Capture the cell that displays the provided text and extract its [x, y] central coordinate. 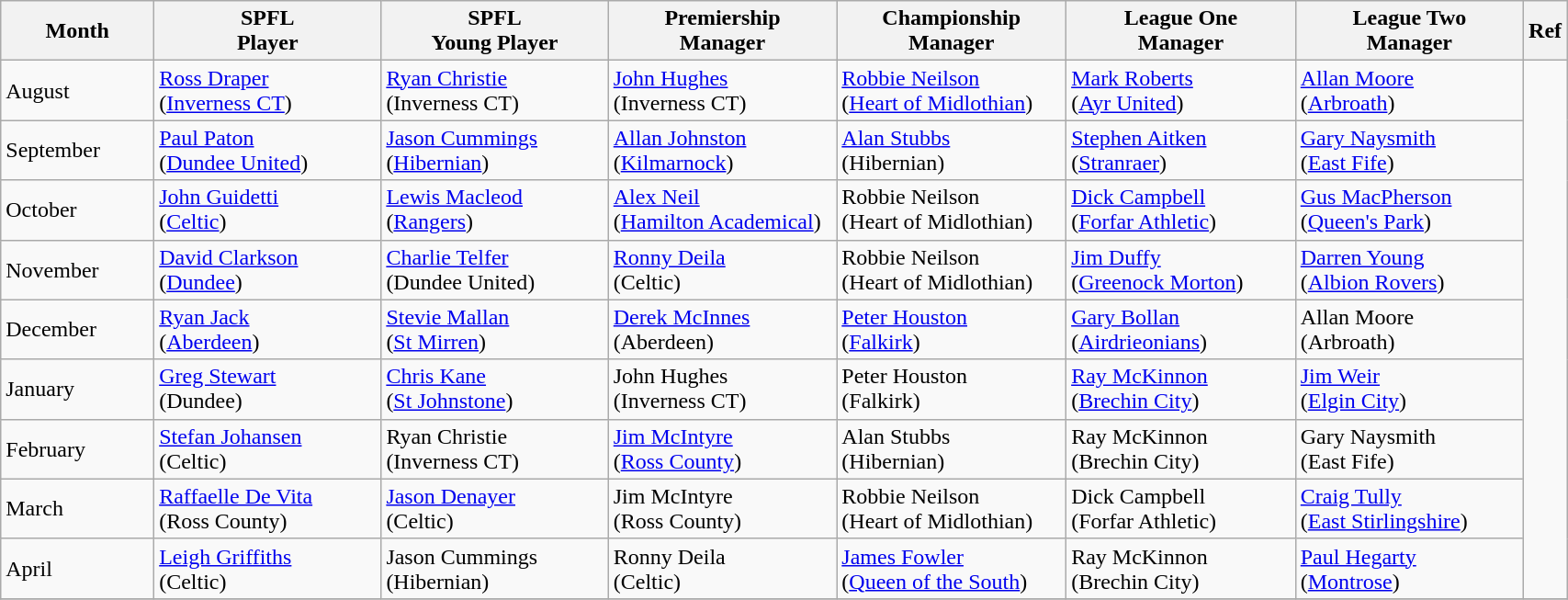
Jim Weir(Elgin City) [1409, 390]
October [77, 209]
League TwoManager [1409, 31]
March [77, 509]
Greg Stewart(Dundee) [268, 390]
James Fowler(Queen of the South) [952, 568]
Craig Tully(East Stirlingshire) [1409, 509]
ChampionshipManager [952, 31]
Raffaelle De Vita(Ross County) [268, 509]
League OneManager [1181, 31]
Ross Draper(Inverness CT) [268, 90]
Chris Kane(St Johnstone) [494, 390]
August [77, 90]
Ref [1545, 31]
January [77, 390]
Gus MacPherson(Queen's Park) [1409, 209]
April [77, 568]
Jason Denayer(Celtic) [494, 509]
SPFLYoung Player [494, 31]
Allan Johnston(Kilmarnock) [722, 151]
Stefan Johansen(Celtic) [268, 448]
Paul Hegarty(Montrose) [1409, 568]
Derek McInnes(Aberdeen) [722, 329]
September [77, 151]
Leigh Griffiths(Celtic) [268, 568]
SPFLPlayer [268, 31]
Jim Duffy(Greenock Morton) [1181, 270]
Alex Neil(Hamilton Academical) [722, 209]
December [77, 329]
PremiershipManager [722, 31]
November [77, 270]
Ryan Jack(Aberdeen) [268, 329]
David Clarkson(Dundee) [268, 270]
February [77, 448]
Stevie Mallan(St Mirren) [494, 329]
Gary Bollan(Airdrieonians) [1181, 329]
Darren Young(Albion Rovers) [1409, 270]
Month [77, 31]
Mark Roberts(Ayr United) [1181, 90]
Paul Paton(Dundee United) [268, 151]
Lewis Macleod(Rangers) [494, 209]
Charlie Telfer(Dundee United) [494, 270]
Stephen Aitken(Stranraer) [1181, 151]
John Guidetti(Celtic) [268, 209]
